Capture the cell that displays the provided text and extract its (X, Y) central coordinate. 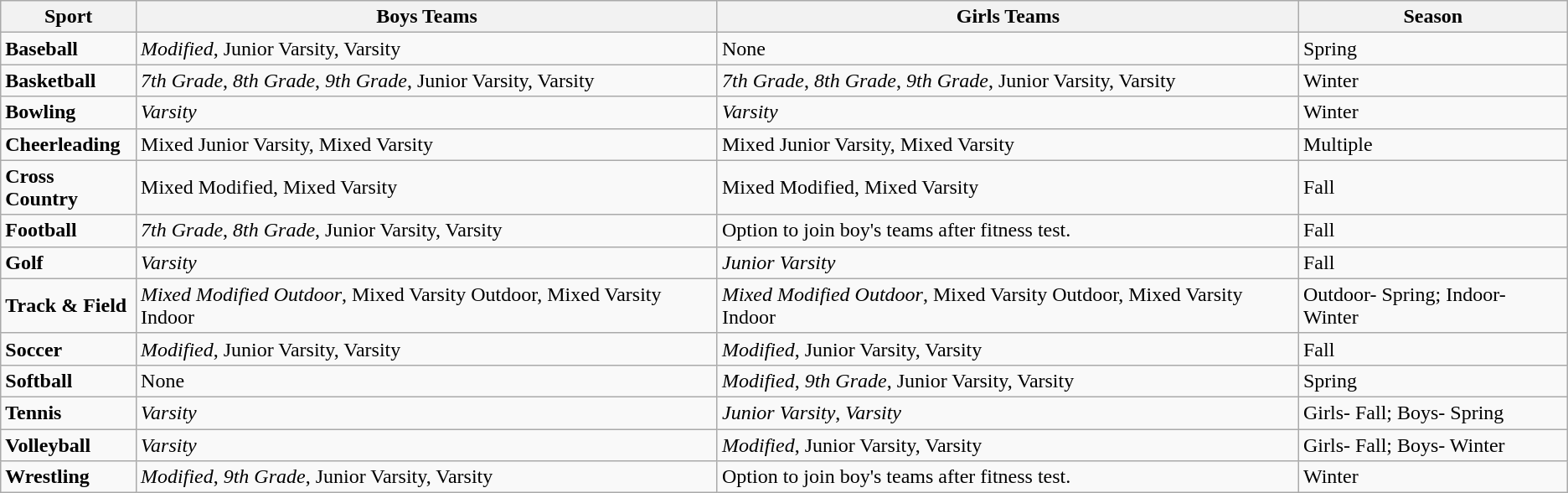
Cross Country (69, 188)
Tennis (69, 413)
Soccer (69, 349)
Golf (69, 262)
Basketball (69, 80)
7th Grade, 8th Grade, Junior Varsity, Varsity (427, 231)
Girls- Fall; Boys- Spring (1432, 413)
Softball (69, 381)
Girls- Fall; Boys- Winter (1432, 445)
Cheerleading (69, 144)
Volleyball (69, 445)
Baseball (69, 49)
Outdoor- Spring; Indoor- Winter (1432, 305)
Sport (69, 17)
Junior Varsity (1008, 262)
Multiple (1432, 144)
Wrestling (69, 477)
Boys Teams (427, 17)
Bowling (69, 112)
Football (69, 231)
Season (1432, 17)
Girls Teams (1008, 17)
Junior Varsity, Varsity (1008, 413)
Track & Field (69, 305)
